Detect which cell encompasses the target text, then output its [X, Y] center coordinate. 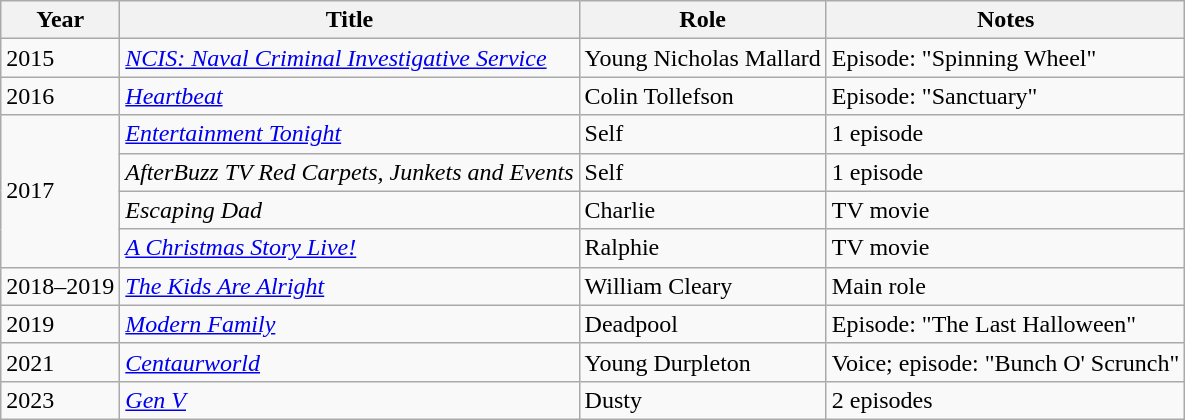
Episode: "Spinning Wheel" [1005, 58]
Centaurworld [350, 362]
Entertainment Tonight [350, 134]
2015 [60, 58]
Main role [1005, 286]
2018–2019 [60, 286]
The Kids Are Alright [350, 286]
Role [702, 20]
Gen V [350, 400]
Voice; episode: "Bunch O' Scrunch" [1005, 362]
2017 [60, 191]
NCIS: Naval Criminal Investigative Service [350, 58]
Year [60, 20]
Episode: "The Last Halloween" [1005, 324]
2021 [60, 362]
Heartbeat [350, 96]
2023 [60, 400]
Episode: "Sanctuary" [1005, 96]
Colin Tollefson [702, 96]
Escaping Dad [350, 210]
Young Nicholas Mallard [702, 58]
Deadpool [702, 324]
2019 [60, 324]
Young Durpleton [702, 362]
2016 [60, 96]
Charlie [702, 210]
William Cleary [702, 286]
AfterBuzz TV Red Carpets, Junkets and Events [350, 172]
Modern Family [350, 324]
A Christmas Story Live! [350, 248]
Dusty [702, 400]
2 episodes [1005, 400]
Ralphie [702, 248]
Notes [1005, 20]
Title [350, 20]
